Pinpoint the cell where the given text exists, returning its (X, Y) midpoint coordinate. 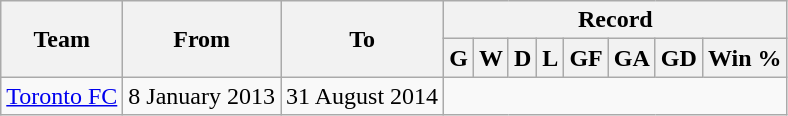
Toronto FC (62, 96)
31 August 2014 (362, 96)
L (550, 58)
GF (586, 58)
GA (632, 58)
D (522, 58)
To (362, 39)
Win % (744, 58)
W (490, 58)
GD (678, 58)
8 January 2013 (202, 96)
Team (62, 39)
G (459, 58)
Record (616, 20)
From (202, 39)
